Pinpoint the cell where the given text exists, returning its (x, y) midpoint coordinate. 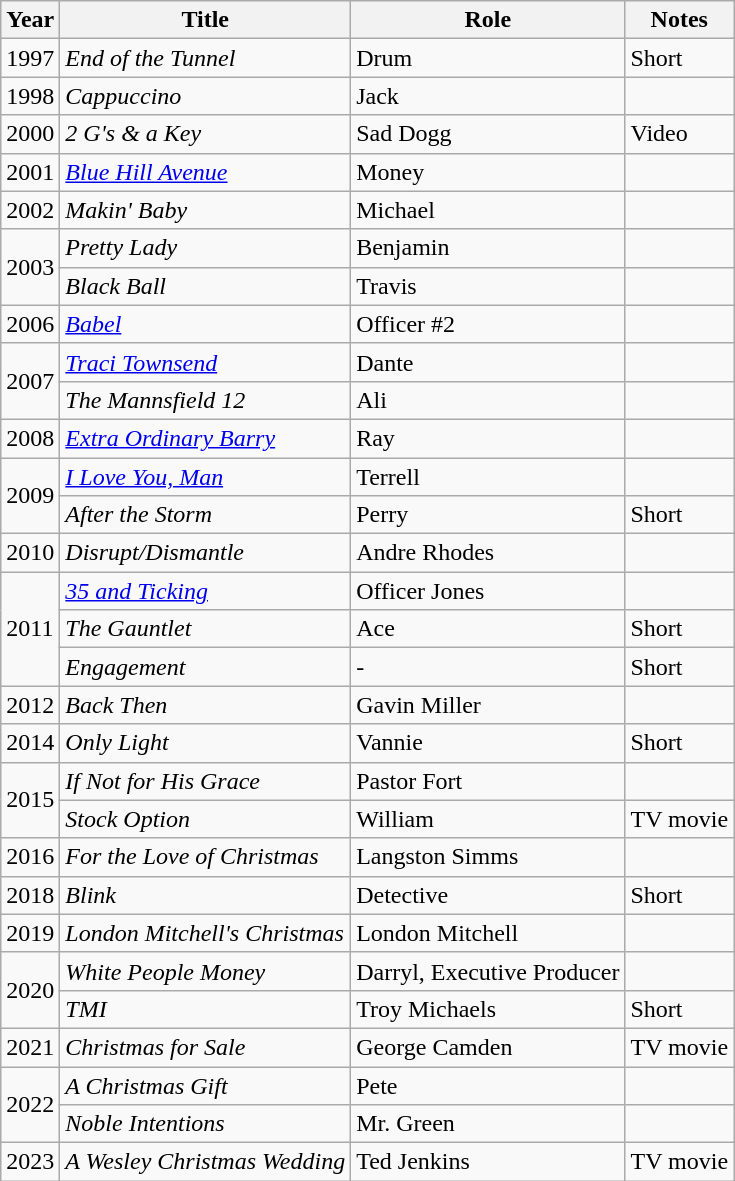
2009 (30, 496)
If Not for His Grace (206, 781)
Detective (488, 895)
Engagement (206, 667)
Ace (488, 629)
2023 (30, 1162)
Blink (206, 895)
Terrell (488, 477)
Makin' Baby (206, 210)
2014 (30, 743)
1997 (30, 58)
Notes (680, 20)
Darryl, Executive Producer (488, 971)
35 and Ticking (206, 591)
Blue Hill Avenue (206, 172)
Troy Michaels (488, 1009)
A Wesley Christmas Wedding (206, 1162)
George Camden (488, 1047)
For the Love of Christmas (206, 857)
2022 (30, 1104)
Role (488, 20)
Ted Jenkins (488, 1162)
Disrupt/Dismantle (206, 553)
Gavin Miller (488, 705)
Traci Townsend (206, 362)
The Gauntlet (206, 629)
2 G's & a Key (206, 134)
1998 (30, 96)
2020 (30, 990)
Dante (488, 362)
London Mitchell (488, 933)
Extra Ordinary Barry (206, 438)
2000 (30, 134)
2008 (30, 438)
William (488, 819)
- (488, 667)
Only Light (206, 743)
Year (30, 20)
Video (680, 134)
I Love You, Man (206, 477)
2010 (30, 553)
The Mannsfield 12 (206, 400)
Mr. Green (488, 1124)
2006 (30, 324)
Cappuccino (206, 96)
Black Ball (206, 286)
London Mitchell's Christmas (206, 933)
Babel (206, 324)
Michael (488, 210)
Money (488, 172)
After the Storm (206, 515)
2021 (30, 1047)
White People Money (206, 971)
End of the Tunnel (206, 58)
Benjamin (488, 248)
Pretty Lady (206, 248)
2003 (30, 267)
Jack (488, 96)
Sad Dogg (488, 134)
TMI (206, 1009)
Pastor Fort (488, 781)
Drum (488, 58)
2001 (30, 172)
Back Then (206, 705)
2016 (30, 857)
2011 (30, 629)
Ali (488, 400)
Pete (488, 1085)
Ray (488, 438)
Andre Rhodes (488, 553)
Langston Simms (488, 857)
2019 (30, 933)
A Christmas Gift (206, 1085)
2002 (30, 210)
2015 (30, 800)
2012 (30, 705)
Travis (488, 286)
Stock Option (206, 819)
Perry (488, 515)
Title (206, 20)
Noble Intentions (206, 1124)
Officer #2 (488, 324)
2007 (30, 381)
Officer Jones (488, 591)
2018 (30, 895)
Christmas for Sale (206, 1047)
Vannie (488, 743)
